For the text-containing cell, return its midpoint in [X, Y] coordinate format. 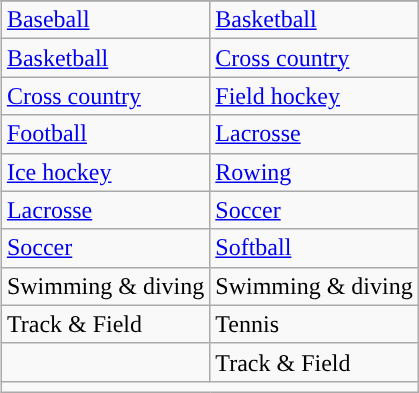
Baseball [105, 20]
Rowing [314, 172]
Softball [314, 248]
Tennis [314, 324]
Field hockey [314, 96]
Football [105, 134]
Ice hockey [105, 172]
